Find where the given text appears and provide that cell's center as [X, Y] coordinate. 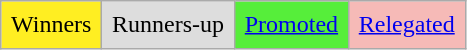
Winners [52, 25]
Relegated [406, 25]
Promoted [291, 25]
Runners-up [168, 25]
